Locate the cell with the specified text and output its [x, y] center coordinate. 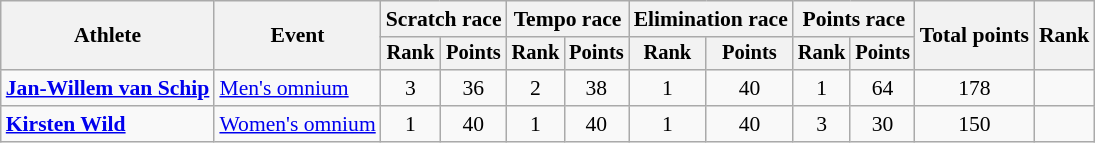
Athlete [108, 36]
Kirsten Wild [108, 124]
36 [473, 88]
2 [536, 88]
38 [596, 88]
Points race [854, 19]
Scratch race [444, 19]
Men's omnium [297, 88]
64 [882, 88]
Tempo race [568, 19]
Elimination race [711, 19]
150 [974, 124]
Women's omnium [297, 124]
Event [297, 36]
30 [882, 124]
Jan-Willem van Schip [108, 88]
178 [974, 88]
Total points [974, 36]
